Detect which cell encompasses the target text, then output its [X, Y] center coordinate. 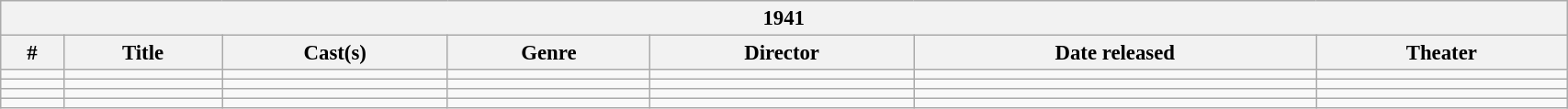
Director [783, 53]
# [32, 53]
Theater [1442, 53]
Cast(s) [334, 53]
Genre [548, 53]
1941 [784, 18]
Title [143, 53]
Date released [1115, 53]
